Return [X, Y] of the center of cell containing provided text 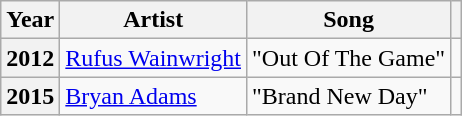
2015 [30, 96]
Song [348, 20]
"Brand New Day" [348, 96]
Rufus Wainwright [154, 58]
Artist [154, 20]
Year [30, 20]
"Out Of The Game" [348, 58]
Bryan Adams [154, 96]
2012 [30, 58]
